Output the [x, y] coordinate of the center of the cell containing the given text.  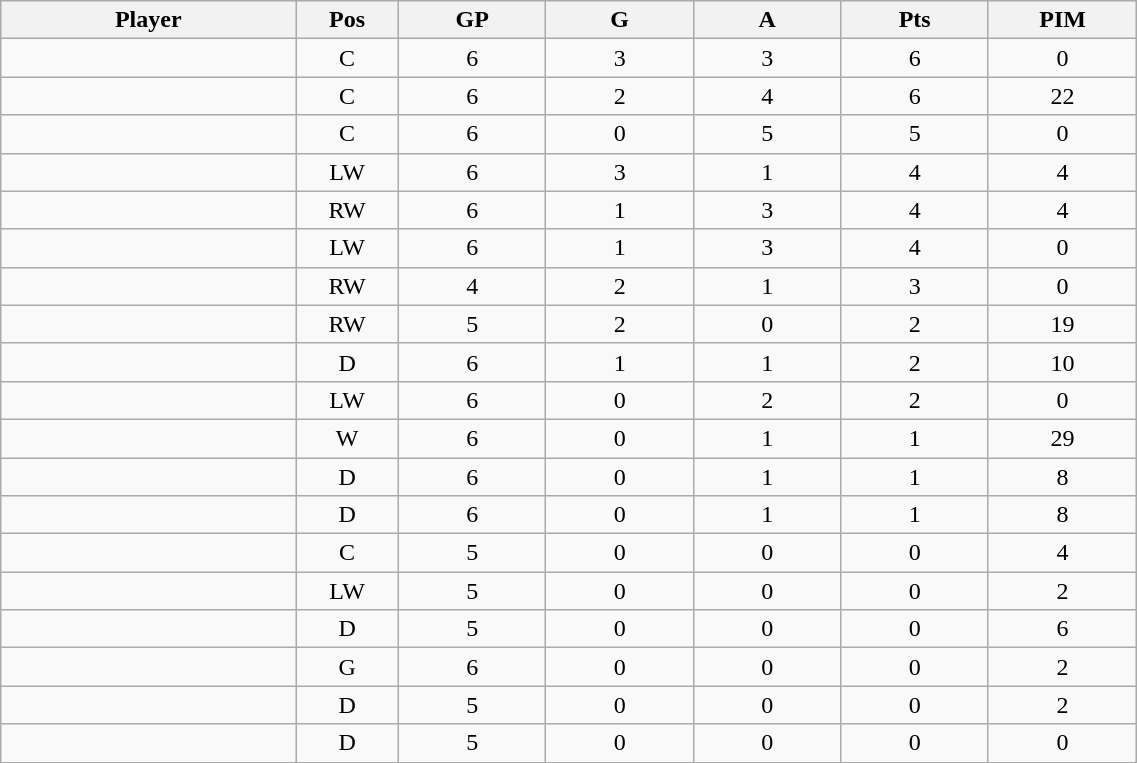
GP [472, 20]
Pts [914, 20]
22 [1062, 96]
W [348, 438]
Player [148, 20]
PIM [1062, 20]
A [766, 20]
29 [1062, 438]
19 [1062, 324]
Pos [348, 20]
10 [1062, 362]
